Detect which cell encompasses the target text, then output its (X, Y) center coordinate. 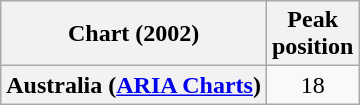
18 (312, 85)
Chart (2002) (134, 34)
Australia (ARIA Charts) (134, 85)
Peakposition (312, 34)
